Provide the (x, y) coordinate of the cell's center where the given text is located.  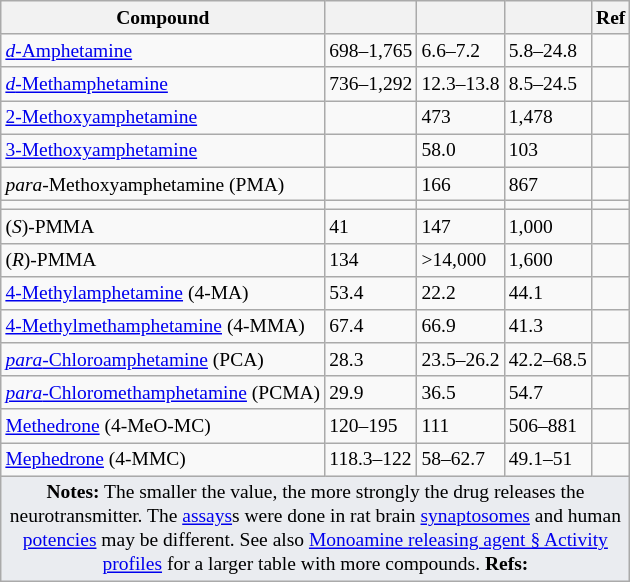
8.5–24.5 (548, 84)
2-Methoxyamphetamine (163, 118)
111 (460, 426)
29.9 (371, 392)
118.3–122 (371, 460)
5.8–24.8 (548, 50)
Compound (163, 18)
12.3–13.8 (460, 84)
36.5 (460, 392)
67.4 (371, 326)
166 (460, 184)
1,000 (548, 226)
58.0 (460, 150)
6.6–7.2 (460, 50)
147 (460, 226)
867 (548, 184)
22.2 (460, 292)
Mephedrone (4-MMC) (163, 460)
44.1 (548, 292)
4-Methylamphetamine (4-MA) (163, 292)
58–62.7 (460, 460)
49.1–51 (548, 460)
28.3 (371, 360)
para-Chloromethamphetamine (PCMA) (163, 392)
d-Amphetamine (163, 50)
Methedrone (4-MeO-MC) (163, 426)
41 (371, 226)
3-Methoxyamphetamine (163, 150)
d-Methamphetamine (163, 84)
1,478 (548, 118)
54.7 (548, 392)
41.3 (548, 326)
23.5–26.2 (460, 360)
1,600 (548, 260)
103 (548, 150)
para-Methoxyamphetamine (PMA) (163, 184)
Ref (610, 18)
>14,000 (460, 260)
736–1,292 (371, 84)
para-Chloroamphetamine (PCA) (163, 360)
42.2–68.5 (548, 360)
134 (371, 260)
698–1,765 (371, 50)
66.9 (460, 326)
120–195 (371, 426)
53.4 (371, 292)
506–881 (548, 426)
(R)-PMMA (163, 260)
(S)-PMMA (163, 226)
473 (460, 118)
4-Methylmethamphetamine (4-MMA) (163, 326)
